Find where the given text appears and provide that cell's center as [x, y] coordinate. 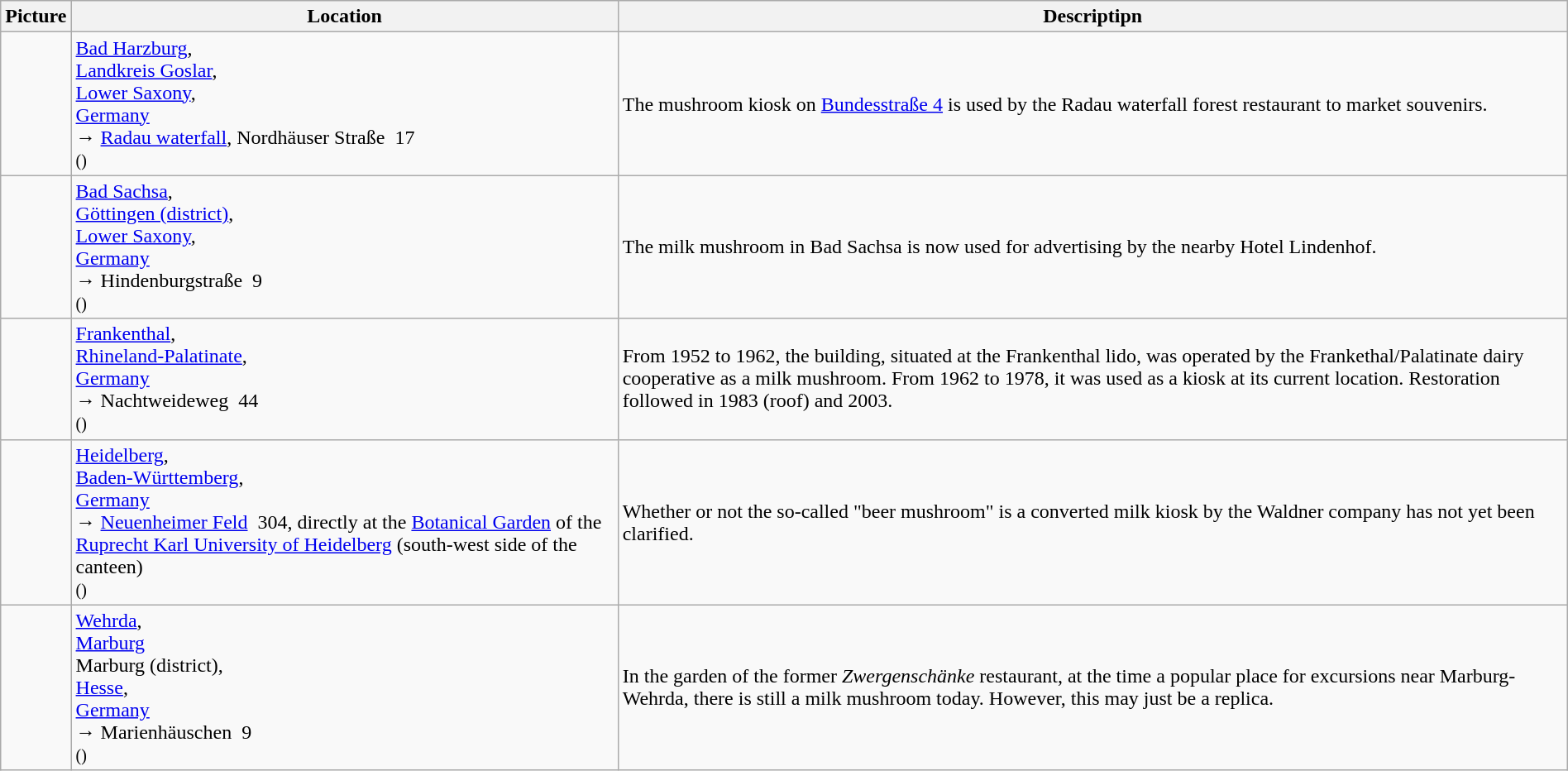
Location [344, 17]
Bad Harzburg,Landkreis Goslar,Lower Saxony,Germany→ Radau waterfall, Nordhäuser Straße 17() [344, 104]
Wehrda,MarburgMarburg (district),Hesse,Germany→ Marienhäuschen 9() [344, 687]
Frankenthal,Rhineland-Palatinate,Germany→ Nachtweideweg 44() [344, 379]
Descriptipn [1092, 17]
Bad Sachsa,Göttingen (district),Lower Saxony,Germany→ Hindenburgstraße 9() [344, 247]
Picture [36, 17]
The mushroom kiosk on Bundesstraße 4 is used by the Radau waterfall forest restaurant to market souvenirs. [1092, 104]
Whether or not the so-called "beer mushroom" is a converted milk kiosk by the Waldner company has not yet been clarified. [1092, 522]
The milk mushroom in Bad Sachsa is now used for advertising by the nearby Hotel Lindenhof. [1092, 247]
